Pinpoint the cell where the given text exists, returning its [X, Y] midpoint coordinate. 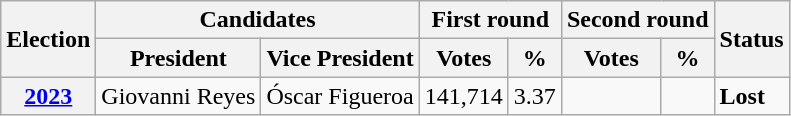
Election [48, 39]
First round [490, 20]
3.37 [534, 96]
Status [752, 39]
Vice President [340, 58]
Óscar Figueroa [340, 96]
2023 [48, 96]
141,714 [464, 96]
Lost [752, 96]
President [178, 58]
Candidates [258, 20]
Second round [638, 20]
Giovanni Reyes [178, 96]
